Output the [x, y] coordinate of the center of the cell containing the given text.  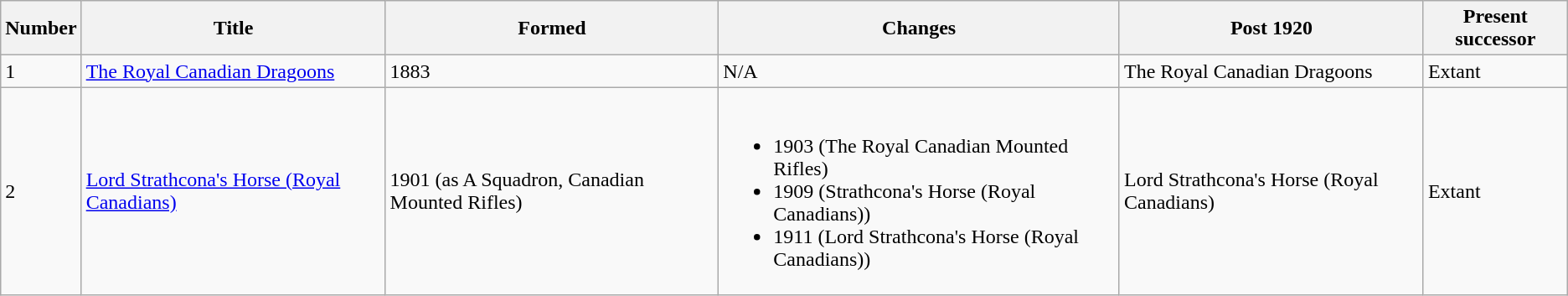
1883 [552, 71]
1 [41, 71]
1903 (The Royal Canadian Mounted Rifles)1909 (Strathcona's Horse (Royal Canadians))1911 (Lord Strathcona's Horse (Royal Canadians)) [920, 191]
2 [41, 191]
1901 (as A Squadron, Canadian Mounted Rifles) [552, 191]
Formed [552, 29]
Changes [920, 29]
Number [41, 29]
Title [233, 29]
N/A [920, 71]
Present successor [1495, 29]
Post 1920 [1271, 29]
